Determine the (X, Y) coordinate at the center of the cell enclosing the given text.  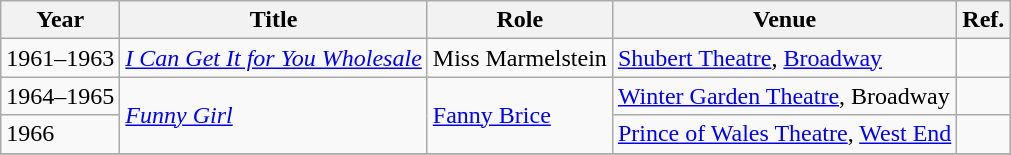
Prince of Wales Theatre, West End (784, 134)
Ref. (984, 20)
1961–1963 (60, 58)
Shubert Theatre, Broadway (784, 58)
Miss Marmelstein (520, 58)
Role (520, 20)
1964–1965 (60, 96)
Title (274, 20)
Fanny Brice (520, 115)
I Can Get It for You Wholesale (274, 58)
Venue (784, 20)
Year (60, 20)
1966 (60, 134)
Funny Girl (274, 115)
Winter Garden Theatre, Broadway (784, 96)
